Provide the (x, y) coordinate of the cell's center where the given text is located.  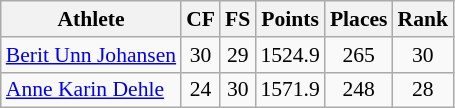
29 (238, 55)
Anne Karin Dehle (91, 90)
24 (200, 90)
Places (359, 19)
FS (238, 19)
28 (424, 90)
Points (290, 19)
248 (359, 90)
Rank (424, 19)
CF (200, 19)
1524.9 (290, 55)
265 (359, 55)
1571.9 (290, 90)
Athlete (91, 19)
Berit Unn Johansen (91, 55)
